Find where the given text appears and provide that cell's center as (x, y) coordinate. 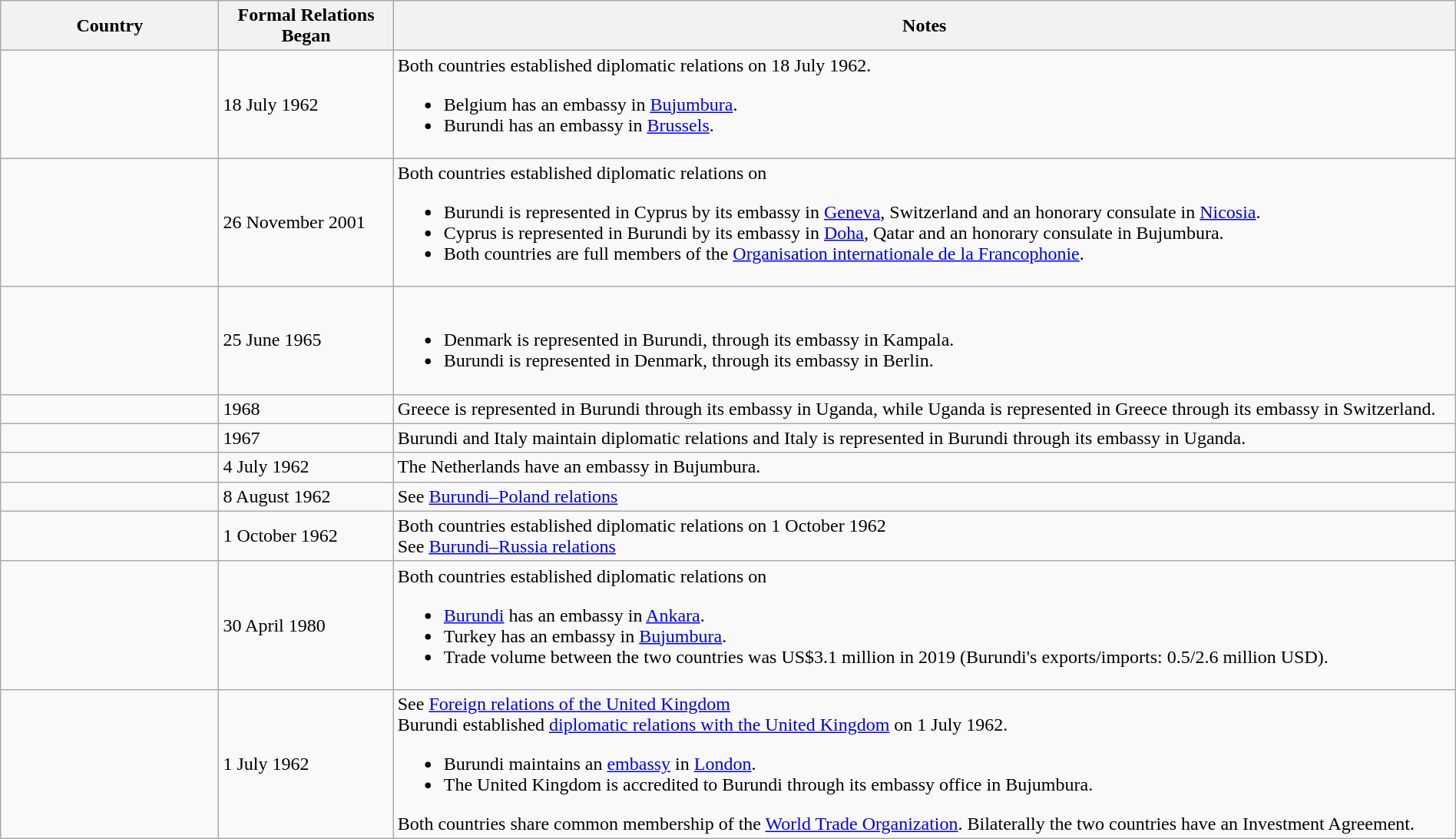
Denmark is represented in Burundi, through its embassy in Kampala.Burundi is represented in Denmark, through its embassy in Berlin. (925, 340)
4 July 1962 (306, 467)
Country (110, 26)
Notes (925, 26)
Both countries established diplomatic relations on 1 October 1962See Burundi–Russia relations (925, 536)
30 April 1980 (306, 625)
See Burundi–Poland relations (925, 496)
8 August 1962 (306, 496)
1 October 1962 (306, 536)
18 July 1962 (306, 104)
The Netherlands have an embassy in Bujumbura. (925, 467)
25 June 1965 (306, 340)
1 July 1962 (306, 764)
26 November 2001 (306, 223)
Burundi and Italy maintain diplomatic relations and Italy is represented in Burundi through its embassy in Uganda. (925, 438)
1967 (306, 438)
Both countries established diplomatic relations on 18 July 1962.Belgium has an embassy in Bujumbura.Burundi has an embassy in Brussels. (925, 104)
Greece is represented in Burundi through its embassy in Uganda, while Uganda is represented in Greece through its embassy in Switzerland. (925, 409)
1968 (306, 409)
Formal Relations Began (306, 26)
